Detect which cell encompasses the target text, then output its [x, y] center coordinate. 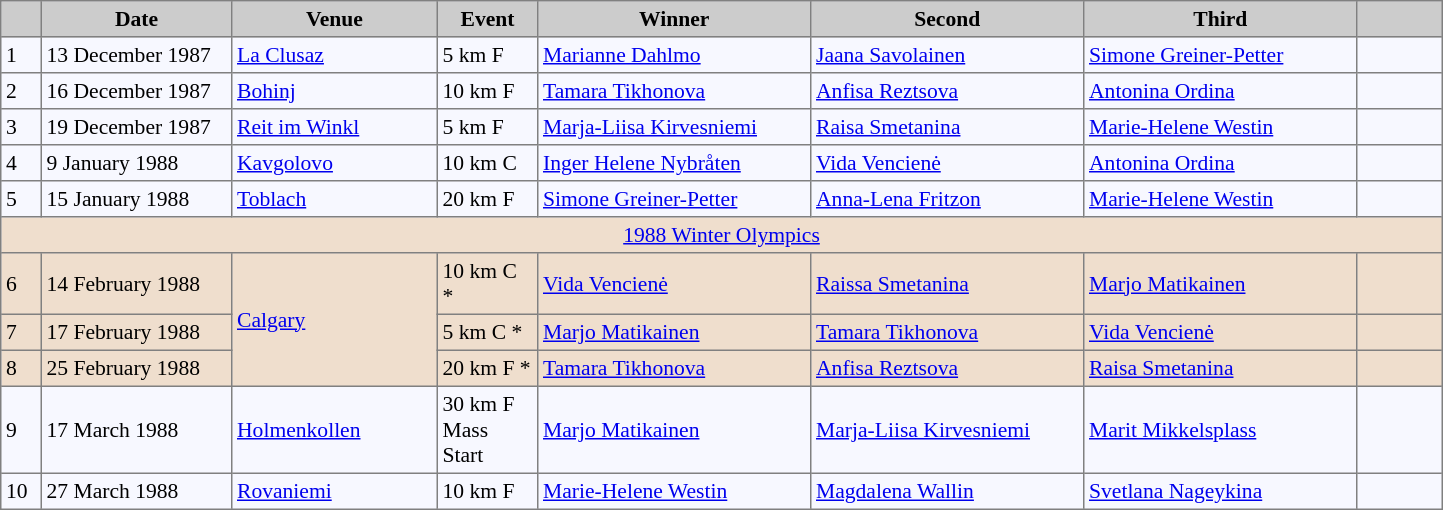
Marit Mikkelsplass [1220, 430]
30 km F Mass Start [487, 430]
5 [21, 199]
Winner [674, 19]
19 December 1987 [136, 127]
10 km C * [487, 284]
2 [21, 91]
4 [21, 163]
Marianne Dahlmo [674, 55]
16 December 1987 [136, 91]
17 February 1988 [136, 332]
Third [1220, 19]
Second [948, 19]
20 km F * [487, 368]
14 February 1988 [136, 284]
8 [21, 368]
1 [21, 55]
Venue [335, 19]
13 December 1987 [136, 55]
7 [21, 332]
La Clusaz [335, 55]
Event [487, 19]
Inger Helene Nybråten [674, 163]
27 March 1988 [136, 491]
Bohinj [335, 91]
Raissa Smetanina [948, 284]
20 km F [487, 199]
Rovaniemi [335, 491]
Toblach [335, 199]
10 km C [487, 163]
5 km C * [487, 332]
1988 Winter Olympics [722, 235]
6 [21, 284]
Calgary [335, 320]
Svetlana Nageykina [1220, 491]
Magdalena Wallin [948, 491]
Anna-Lena Fritzon [948, 199]
Jaana Savolainen [948, 55]
10 [21, 491]
15 January 1988 [136, 199]
9 January 1988 [136, 163]
Kavgolovo [335, 163]
17 March 1988 [136, 430]
25 February 1988 [136, 368]
Reit im Winkl [335, 127]
3 [21, 127]
Holmenkollen [335, 430]
9 [21, 430]
Date [136, 19]
